Identify which cell holds the provided text, then report its [X, Y] central coordinate. 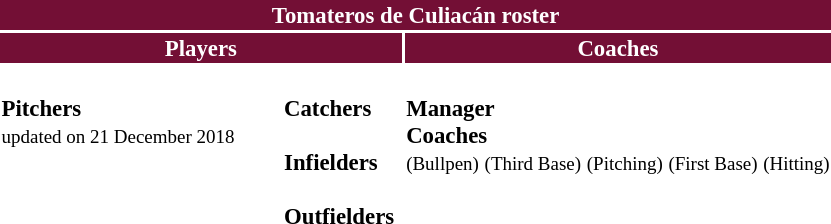
Players [201, 48]
Tomateros de Culiacán roster [416, 15]
